Return the [x, y] coordinate for the center point of the cell that contains the specified text.  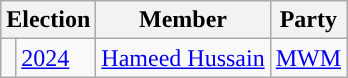
2024 [56, 58]
Hameed Hussain [183, 58]
Party [308, 20]
Member [183, 20]
MWM [308, 58]
Election [48, 20]
